Return the [X, Y] coordinate for the center point of the cell that contains the specified text.  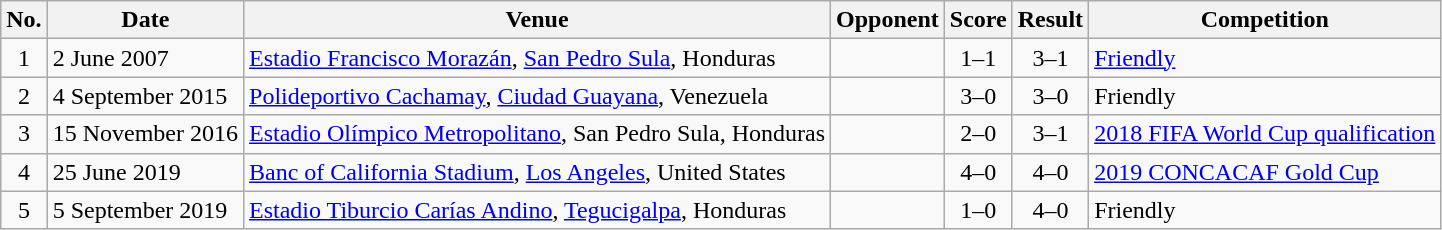
Estadio Tiburcio Carías Andino, Tegucigalpa, Honduras [538, 210]
1–1 [978, 58]
2 June 2007 [145, 58]
Score [978, 20]
Banc of California Stadium, Los Angeles, United States [538, 172]
5 September 2019 [145, 210]
2019 CONCACAF Gold Cup [1265, 172]
4 [24, 172]
Competition [1265, 20]
1 [24, 58]
Estadio Francisco Morazán, San Pedro Sula, Honduras [538, 58]
Estadio Olímpico Metropolitano, San Pedro Sula, Honduras [538, 134]
Polideportivo Cachamay, Ciudad Guayana, Venezuela [538, 96]
4 September 2015 [145, 96]
25 June 2019 [145, 172]
Venue [538, 20]
No. [24, 20]
2 [24, 96]
15 November 2016 [145, 134]
5 [24, 210]
1–0 [978, 210]
Result [1050, 20]
3 [24, 134]
Opponent [888, 20]
Date [145, 20]
2018 FIFA World Cup qualification [1265, 134]
2–0 [978, 134]
